Identify which cell holds the provided text, then report its [x, y] central coordinate. 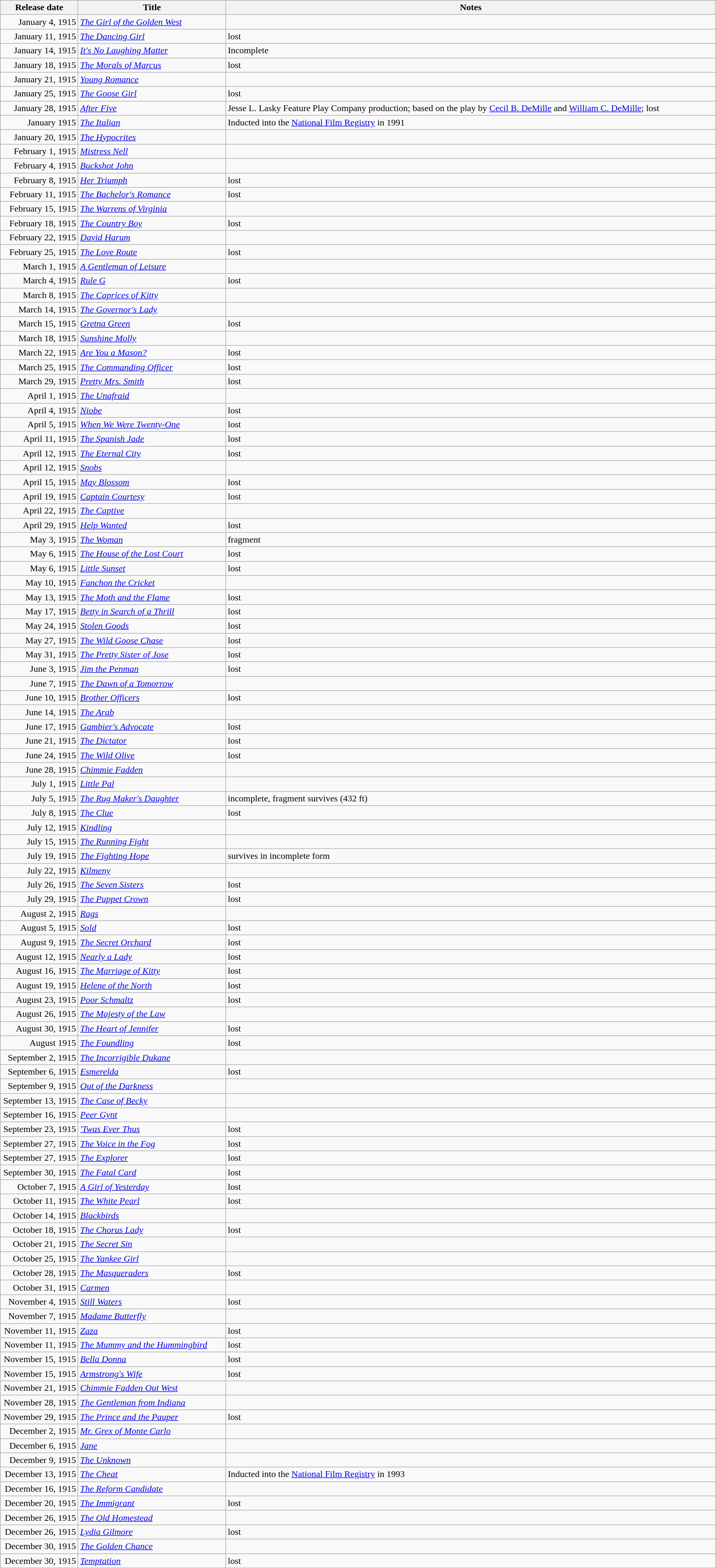
August 30, 1915 [39, 1028]
Sunshine Molly [152, 338]
August 16, 1915 [39, 971]
The Incorrigible Dukane [152, 1057]
December 2, 1915 [39, 1431]
Chimmie Fadden [152, 770]
March 22, 1915 [39, 353]
The Immigrant [152, 1503]
August 9, 1915 [39, 942]
February 11, 1915 [39, 195]
March 4, 1915 [39, 281]
The Bachelor's Romance [152, 195]
Are You a Mason? [152, 353]
The Heart of Jennifer [152, 1028]
May 31, 1915 [39, 655]
July 5, 1915 [39, 798]
The Wild Olive [152, 755]
December 16, 1915 [39, 1489]
Armstrong's Wife [152, 1374]
The Secret Orchard [152, 942]
Brother Officers [152, 698]
The Pretty Sister of Jose [152, 655]
April 1, 1915 [39, 396]
November 21, 1915 [39, 1388]
July 12, 1915 [39, 827]
A Gentleman of Leisure [152, 266]
June 24, 1915 [39, 755]
March 25, 1915 [39, 367]
May 13, 1915 [39, 597]
The Hypocrites [152, 137]
The Majesty of the Law [152, 1014]
September 9, 1915 [39, 1086]
The Woman [152, 540]
Peer Gynt [152, 1115]
January 25, 1915 [39, 94]
Rags [152, 914]
The Love Route [152, 252]
Nearly a Lady [152, 957]
November 28, 1915 [39, 1403]
Captain Courtesy [152, 496]
The Prince and the Pauper [152, 1417]
The Chorus Lady [152, 1230]
The Goose Girl [152, 94]
Her Triumph [152, 180]
April 29, 1915 [39, 525]
The Country Boy [152, 223]
October 21, 1915 [39, 1244]
November 4, 1915 [39, 1302]
Blackbirds [152, 1215]
The Caprices of Kitty [152, 295]
Zaza [152, 1330]
August 2, 1915 [39, 914]
The Governor's Lady [152, 309]
February 15, 1915 [39, 209]
The Gentleman from Indiana [152, 1403]
March 8, 1915 [39, 295]
The Golden Chance [152, 1546]
The Voice in the Fog [152, 1144]
The Running Fight [152, 841]
December 13, 1915 [39, 1474]
Poor Schmaltz [152, 1000]
The Clue [152, 813]
February 8, 1915 [39, 180]
Helene of the North [152, 985]
January 11, 1915 [39, 36]
Stolen Goods [152, 626]
Notes [471, 8]
Gretna Green [152, 324]
The Masqueraders [152, 1273]
Bella Donna [152, 1359]
Release date [39, 8]
The Arab [152, 712]
July 15, 1915 [39, 841]
Gambier's Advocate [152, 727]
May Blossom [152, 482]
April 19, 1915 [39, 496]
The Reform Candidate [152, 1489]
Inducted into the National Film Registry in 1991 [471, 122]
The Morals of Marcus [152, 65]
October 14, 1915 [39, 1215]
fragment [471, 540]
January 18, 1915 [39, 65]
June 3, 1915 [39, 669]
January 4, 1915 [39, 22]
Chimmie Fadden Out West [152, 1388]
survives in incomplete form [471, 856]
July 22, 1915 [39, 870]
It's No Laughing Matter [152, 51]
Mr. Grex of Monte Carlo [152, 1431]
June 17, 1915 [39, 727]
June 21, 1915 [39, 741]
Title [152, 8]
March 29, 1915 [39, 381]
The House of the Lost Court [152, 554]
October 11, 1915 [39, 1201]
Buckshot John [152, 165]
July 1, 1915 [39, 784]
incomplete, fragment survives (432 ft) [471, 798]
February 1, 1915 [39, 151]
August 26, 1915 [39, 1014]
Incomplete [471, 51]
Kindling [152, 827]
June 28, 1915 [39, 770]
The Captive [152, 511]
October 25, 1915 [39, 1259]
February 4, 1915 [39, 165]
Snobs [152, 468]
Esmerelda [152, 1072]
The White Pearl [152, 1201]
January 21, 1915 [39, 79]
March 14, 1915 [39, 309]
The Dancing Girl [152, 36]
May 3, 1915 [39, 540]
The Fatal Card [152, 1172]
Temptation [152, 1561]
December 6, 1915 [39, 1446]
The Puppet Crown [152, 899]
December 9, 1915 [39, 1460]
Mistress Nell [152, 151]
Carmen [152, 1287]
May 24, 1915 [39, 626]
Help Wanted [152, 525]
Little Sunset [152, 568]
The Spanish Jade [152, 439]
September 13, 1915 [39, 1101]
Jane [152, 1446]
The Rug Maker's Daughter [152, 798]
July 19, 1915 [39, 856]
The Warrens of Virginia [152, 209]
The Moth and the Flame [152, 597]
January 20, 1915 [39, 137]
The Foundling [152, 1043]
September 16, 1915 [39, 1115]
September 2, 1915 [39, 1057]
February 18, 1915 [39, 223]
Betty in Search of a Thrill [152, 611]
October 18, 1915 [39, 1230]
July 29, 1915 [39, 899]
January 14, 1915 [39, 51]
The Mummy and the Hummingbird [152, 1345]
The Explorer [152, 1158]
August 5, 1915 [39, 928]
March 1, 1915 [39, 266]
October 7, 1915 [39, 1187]
April 4, 1915 [39, 410]
January 1915 [39, 122]
August 23, 1915 [39, 1000]
Pretty Mrs. Smith [152, 381]
Young Romance [152, 79]
A Girl of Yesterday [152, 1187]
May 27, 1915 [39, 640]
October 28, 1915 [39, 1273]
August 19, 1915 [39, 985]
June 10, 1915 [39, 698]
March 18, 1915 [39, 338]
Jim the Penman [152, 669]
When We Were Twenty-One [152, 425]
September 30, 1915 [39, 1172]
The Fighting Hope [152, 856]
The Marriage of Kitty [152, 971]
Lydia Gilmore [152, 1532]
April 5, 1915 [39, 425]
Rule G [152, 281]
The Case of Becky [152, 1101]
October 31, 1915 [39, 1287]
Fanchon the Cricket [152, 583]
November 7, 1915 [39, 1316]
May 10, 1915 [39, 583]
The Unknown [152, 1460]
The Yankee Girl [152, 1259]
June 14, 1915 [39, 712]
August 1915 [39, 1043]
September 6, 1915 [39, 1072]
November 29, 1915 [39, 1417]
July 8, 1915 [39, 813]
The Old Homestead [152, 1517]
The Cheat [152, 1474]
August 12, 1915 [39, 957]
David Harum [152, 238]
The Dawn of a Tomorrow [152, 683]
'Twas Ever Thus [152, 1129]
April 15, 1915 [39, 482]
The Girl of the Golden West [152, 22]
Still Waters [152, 1302]
After Five [152, 108]
February 22, 1915 [39, 238]
June 7, 1915 [39, 683]
December 20, 1915 [39, 1503]
Little Pal [152, 784]
The Secret Sin [152, 1244]
January 28, 1915 [39, 108]
The Seven Sisters [152, 885]
July 26, 1915 [39, 885]
Jesse L. Lasky Feature Play Company production; based on the play by Cecil B. DeMille and William C. DeMille; lost [471, 108]
The Dictator [152, 741]
Kilmeny [152, 870]
Sold [152, 928]
The Unafraid [152, 396]
April 22, 1915 [39, 511]
March 15, 1915 [39, 324]
May 17, 1915 [39, 611]
Out of the Darkness [152, 1086]
Niobe [152, 410]
Madame Butterfly [152, 1316]
February 25, 1915 [39, 252]
September 23, 1915 [39, 1129]
The Italian [152, 122]
The Eternal City [152, 453]
Inducted into the National Film Registry in 1993 [471, 1474]
The Wild Goose Chase [152, 640]
April 11, 1915 [39, 439]
The Commanding Officer [152, 367]
